Scan for the cell matching the given text and deliver its (x, y) coordinate at center. 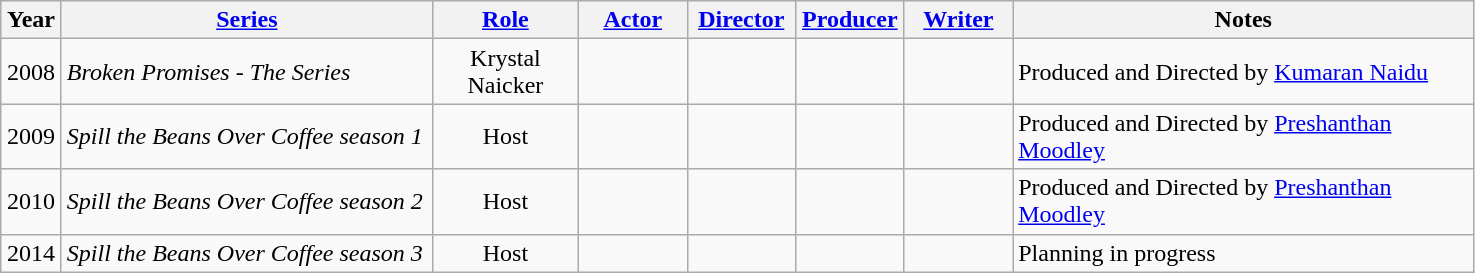
Series (246, 20)
Krystal Naicker (505, 72)
Role (505, 20)
Spill the Beans Over Coffee season 2 (246, 202)
Year (32, 20)
Actor (632, 20)
Director (742, 20)
2010 (32, 202)
Notes (1244, 20)
Broken Promises - The Series (246, 72)
2009 (32, 136)
2014 (32, 253)
Produced and Directed by Kumaran Naidu (1244, 72)
2008 (32, 72)
Producer (850, 20)
Writer (958, 20)
Planning in progress (1244, 253)
Spill the Beans Over Coffee season 3 (246, 253)
Spill the Beans Over Coffee season 1 (246, 136)
